Capture the cell that displays the provided text and extract its (x, y) central coordinate. 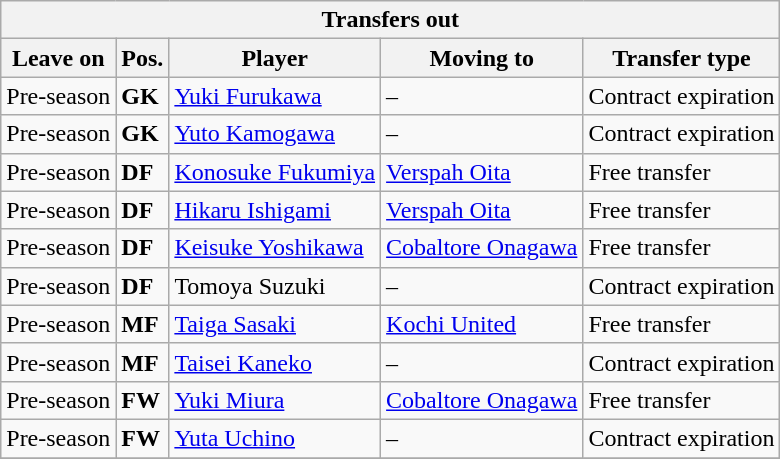
Yuki Miura (275, 400)
Moving to (482, 58)
Transfers out (390, 20)
Yuta Uchino (275, 438)
Pos. (142, 58)
Yuto Kamogawa (275, 134)
Taisei Kaneko (275, 362)
Konosuke Fukumiya (275, 172)
Taiga Sasaki (275, 324)
Kochi United (482, 324)
Hikaru Ishigami (275, 210)
Leave on (58, 58)
Tomoya Suzuki (275, 286)
Yuki Furukawa (275, 96)
Keisuke Yoshikawa (275, 248)
Player (275, 58)
Transfer type (682, 58)
